From the cell containing the given text, extract its center point as (X, Y) coordinate. 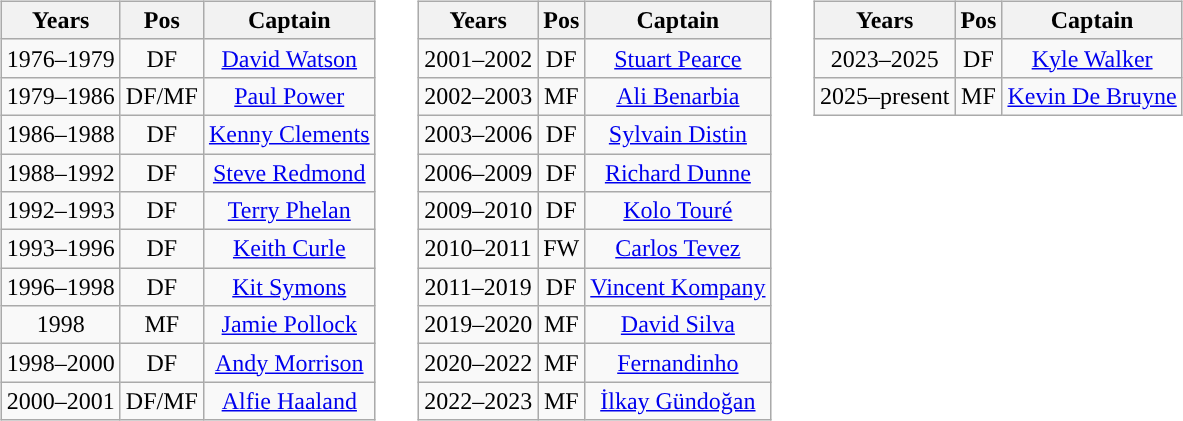
David Watson (289, 58)
2000–2001 (60, 401)
Sylvain Distin (678, 134)
1998 (60, 325)
Paul Power (289, 96)
İlkay Gündoğan (678, 401)
1986–1988 (60, 134)
Steve Redmond (289, 173)
Fernandinho (678, 363)
Richard Dunne (678, 173)
Kit Symons (289, 287)
2003–2006 (478, 134)
2002–2003 (478, 96)
1988–1992 (60, 173)
2025–present (885, 96)
FW (562, 249)
Kyle Walker (1092, 58)
2023–2025 (885, 58)
1976–1979 (60, 58)
2020–2022 (478, 363)
Carlos Tevez (678, 249)
Kolo Touré (678, 211)
1992–1993 (60, 211)
David Silva (678, 325)
Jamie Pollock (289, 325)
Kenny Clements (289, 134)
Kevin De Bruyne (1092, 96)
Vincent Kompany (678, 287)
2001–2002 (478, 58)
2010–2011 (478, 249)
1998–2000 (60, 363)
Keith Curle (289, 249)
2006–2009 (478, 173)
1993–1996 (60, 249)
1996–1998 (60, 287)
2019–2020 (478, 325)
2009–2010 (478, 211)
2011–2019 (478, 287)
Ali Benarbia (678, 96)
Andy Morrison (289, 363)
2022–2023 (478, 401)
Terry Phelan (289, 211)
Stuart Pearce (678, 58)
1979–1986 (60, 96)
Alfie Haaland (289, 401)
